Capture the cell that displays the provided text and extract its [X, Y] central coordinate. 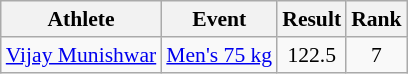
Result [312, 19]
Athlete [82, 19]
Rank [376, 19]
Men's 75 kg [219, 55]
Event [219, 19]
122.5 [312, 55]
7 [376, 55]
Vijay Munishwar [82, 55]
